Scan for the cell matching the given text and deliver its [X, Y] coordinate at center. 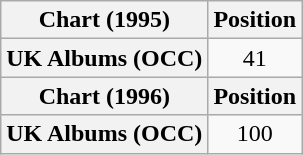
100 [255, 134]
41 [255, 58]
Chart (1995) [104, 20]
Chart (1996) [104, 96]
